For the text-containing cell, return its midpoint in [x, y] coordinate format. 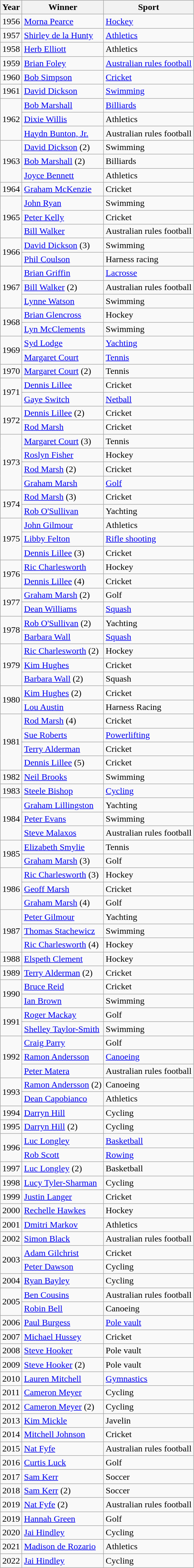
Ramon Andersson [63, 1057]
2005 [11, 1301]
Michael Hussey [63, 1337]
Cameron Meyer [63, 1393]
Graham Marsh (4) [63, 903]
Lynne Watson [63, 301]
Winner [63, 7]
David Dickson (3) [63, 245]
Powerlifting [149, 735]
Kim Hughes [63, 665]
Lyn McClements [63, 329]
Margaret Court [63, 357]
1997 [11, 1169]
Luc Longley [63, 1141]
2017 [11, 1476]
1968 [11, 322]
2014 [11, 1435]
Bill Walker [63, 231]
2007 [11, 1337]
Rod Marsh (2) [63, 469]
1987 [11, 931]
Ric Charlesworth (4) [63, 945]
Peter Dawson [63, 1267]
Robin Bell [63, 1309]
Simon Black [63, 1239]
1966 [11, 252]
2004 [11, 1281]
Craig Parry [63, 1043]
2018 [11, 1490]
Darryn Hill (2) [63, 1127]
2022 [11, 1561]
Graham Marsh (2) [63, 595]
Geoff Marsh [63, 889]
Javelin [149, 1421]
1990 [11, 994]
Adam Gilchrist [63, 1253]
Justin Langer [63, 1197]
1977 [11, 602]
Brian Foley [63, 63]
Sue Roberts [63, 735]
Thomas Stachewicz [63, 931]
Nat Fyfe (2) [63, 1504]
Graham Marsh (3) [63, 861]
2008 [11, 1351]
1996 [11, 1148]
David Dickson (2) [63, 147]
Margaret Court (2) [63, 371]
1960 [11, 77]
Morna Pearce [63, 21]
Darryn Hill [63, 1113]
1971 [11, 392]
1988 [11, 959]
Gaye Switch [63, 399]
Phil Coulson [63, 259]
Herb Elliott [63, 49]
Dennis Lillee (5) [63, 763]
1962 [11, 119]
1999 [11, 1197]
1963 [11, 161]
Gymnastics [149, 1379]
Rob Scott [63, 1155]
2003 [11, 1260]
Bruce Reid [63, 987]
David Dickson [63, 91]
Peter Evans [63, 819]
Lacrosse [149, 273]
2012 [11, 1407]
Kim Mickle [63, 1421]
2015 [11, 1449]
1969 [11, 350]
Roslyn Fisher [63, 455]
1974 [11, 504]
1982 [11, 777]
Sam Kerr [63, 1476]
Dixie Willis [63, 119]
Luc Longley (2) [63, 1169]
Elspeth Clement [63, 959]
1984 [11, 819]
Rod Marsh [63, 427]
Dennis Lillee (3) [63, 553]
Bill Walker (2) [63, 287]
1958 [11, 49]
Netball [149, 399]
2009 [11, 1365]
1972 [11, 420]
1994 [11, 1113]
1991 [11, 1022]
Rob O'Sullivan [63, 511]
Sam Kerr (2) [63, 1490]
Haydn Bunton, Jr. [63, 133]
Dennis Lillee (4) [63, 581]
Kim Hughes (2) [63, 693]
Rechelle Hawkes [63, 1211]
Rod Marsh (4) [63, 721]
1979 [11, 665]
Graham Lillingston [63, 805]
Paul Burgess [63, 1323]
2021 [11, 1547]
1973 [11, 462]
Nat Fyfe [63, 1449]
Elizabeth Smylie [63, 847]
2013 [11, 1421]
Peter Kelly [63, 217]
1993 [11, 1092]
Brian Griffin [63, 273]
Syd Lodge [63, 343]
Cameron Meyer (2) [63, 1407]
Steele Bishop [63, 791]
1970 [11, 371]
Bob Marshall [63, 105]
1981 [11, 742]
1980 [11, 700]
Neil Brooks [63, 777]
Libby Felton [63, 539]
Harness racing [149, 259]
2002 [11, 1239]
1967 [11, 287]
1992 [11, 1057]
Roger Mackay [63, 1015]
1956 [11, 21]
Ric Charlesworth (2) [63, 651]
Terry Alderman (2) [63, 973]
2000 [11, 1211]
Brian Glencross [63, 315]
Barbara Wall (2) [63, 679]
Rod Marsh (3) [63, 497]
2001 [11, 1225]
Shirley de la Hunty [63, 35]
Ben Cousins [63, 1294]
1998 [11, 1183]
Bob Simpson [63, 77]
1976 [11, 574]
2011 [11, 1393]
1983 [11, 791]
Lauren Mitchell [63, 1379]
1959 [11, 63]
Joyce Bennett [63, 175]
1995 [11, 1127]
Dmitri Markov [63, 1225]
2020 [11, 1533]
Harness Racing [149, 707]
Rob O'Sullivan (2) [63, 623]
1957 [11, 35]
Mitchell Johnson [63, 1435]
Graham Marsh [63, 483]
1964 [11, 189]
Ian Brown [63, 1001]
Terry Alderman [63, 749]
Year [11, 7]
1965 [11, 217]
Peter Matera [63, 1071]
Curtis Luck [63, 1462]
Ramon Andersson (2) [63, 1085]
Dennis Lillee (2) [63, 413]
Steve Hooker [63, 1351]
1975 [11, 539]
John Gilmour [63, 525]
Sport [149, 7]
Rifle shooting [149, 539]
Bob Marshall (2) [63, 161]
Lou Austin [63, 707]
2016 [11, 1462]
2010 [11, 1379]
Hannah Green [63, 1519]
Rowing [149, 1155]
Peter Gilmour [63, 917]
Steve Hooker (2) [63, 1365]
1985 [11, 854]
Steve Malaxos [63, 833]
Ryan Bayley [63, 1281]
Barbara Wall [63, 637]
Lucy Tyler-Sharman [63, 1183]
Graham McKenzie [63, 189]
Shelley Taylor-Smith [63, 1029]
Dennis Lillee [63, 385]
John Ryan [63, 203]
Ric Charlesworth [63, 567]
1986 [11, 889]
Dean Capobianco [63, 1099]
Ric Charlesworth (3) [63, 875]
Dean Williams [63, 609]
Madison de Rozario [63, 1547]
2006 [11, 1323]
1978 [11, 630]
1989 [11, 973]
Margaret Court (3) [63, 441]
1961 [11, 91]
